Scan for the cell matching the given text and deliver its [X, Y] coordinate at center. 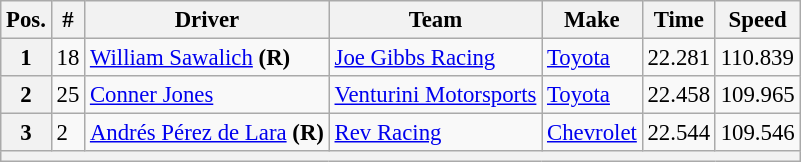
109.546 [758, 133]
# [68, 20]
Make [592, 20]
Speed [758, 20]
22.458 [678, 95]
Chevrolet [592, 133]
William Sawalich (R) [208, 58]
Pos. [26, 20]
Rev Racing [435, 133]
Driver [208, 20]
22.281 [678, 58]
109.965 [758, 95]
25 [68, 95]
1 [26, 58]
22.544 [678, 133]
Team [435, 20]
Andrés Pérez de Lara (R) [208, 133]
110.839 [758, 58]
18 [68, 58]
Time [678, 20]
Conner Jones [208, 95]
Venturini Motorsports [435, 95]
3 [26, 133]
Joe Gibbs Racing [435, 58]
